Extract the (x, y) coordinate from the center of the cell holding the provided text.  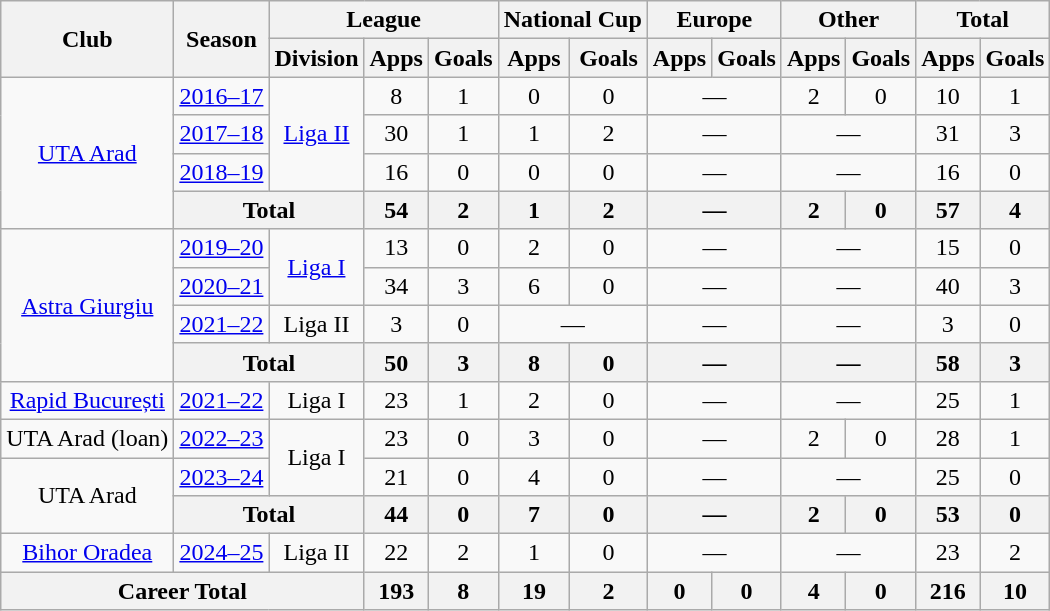
Rapid București (88, 400)
2024–25 (222, 553)
League (384, 20)
54 (396, 210)
2019–20 (222, 248)
Club (88, 39)
UTA Arad (loan) (88, 438)
15 (948, 248)
7 (534, 515)
216 (948, 591)
Europe (714, 20)
30 (396, 134)
Career Total (182, 591)
2016–17 (222, 96)
53 (948, 515)
2017–18 (222, 134)
13 (396, 248)
19 (534, 591)
31 (948, 134)
50 (396, 362)
6 (534, 286)
2018–19 (222, 172)
Astra Giurgiu (88, 305)
57 (948, 210)
44 (396, 515)
2022–23 (222, 438)
40 (948, 286)
2023–24 (222, 477)
Other (848, 20)
Bihor Oradea (88, 553)
193 (396, 591)
2020–21 (222, 286)
58 (948, 362)
21 (396, 477)
Division (316, 58)
28 (948, 438)
Season (222, 39)
34 (396, 286)
National Cup (572, 20)
22 (396, 553)
